Scan for the cell matching the given text and deliver its (X, Y) coordinate at center. 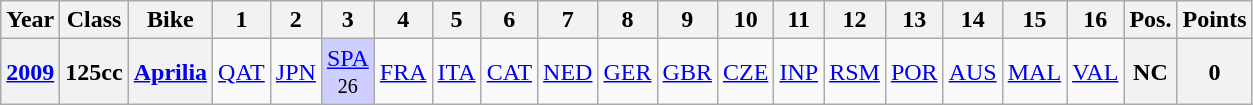
FRA (403, 72)
5 (456, 20)
CZE (745, 72)
2009 (30, 72)
RSM (855, 72)
10 (745, 20)
Class (94, 20)
CAT (509, 72)
Points (1214, 20)
3 (348, 20)
QAT (242, 72)
125cc (94, 72)
15 (1034, 20)
Aprilia (170, 72)
AUS (972, 72)
VAL (1096, 72)
8 (628, 20)
4 (403, 20)
INP (799, 72)
NED (568, 72)
1 (242, 20)
MAL (1034, 72)
16 (1096, 20)
11 (799, 20)
GER (628, 72)
JPN (296, 72)
14 (972, 20)
SPA26 (348, 72)
2 (296, 20)
NC (1150, 72)
POR (914, 72)
9 (687, 20)
7 (568, 20)
Bike (170, 20)
GBR (687, 72)
Year (30, 20)
Pos. (1150, 20)
ITA (456, 72)
0 (1214, 72)
12 (855, 20)
13 (914, 20)
6 (509, 20)
